Return the (x, y) coordinate for the center point of the cell that contains the specified text.  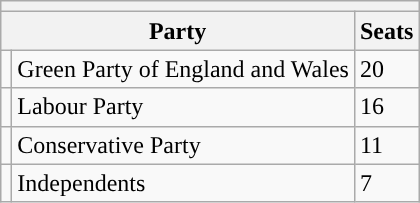
Green Party of England and Wales (184, 69)
20 (386, 69)
16 (386, 107)
Independents (184, 183)
Seats (386, 31)
Party (178, 31)
Labour Party (184, 107)
7 (386, 183)
11 (386, 145)
Conservative Party (184, 145)
